Capture the cell that displays the provided text and extract its (X, Y) central coordinate. 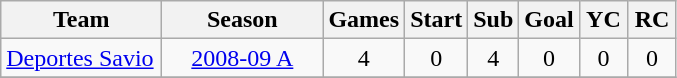
YC (604, 20)
Team (82, 20)
Deportes Savio (82, 58)
2008-09 A (242, 58)
Season (242, 20)
Sub (494, 20)
Games (364, 20)
RC (652, 20)
Goal (549, 20)
Start (436, 20)
